Determine the [X, Y] coordinate at the center of the cell enclosing the given text.  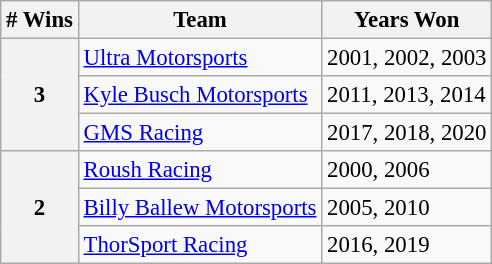
ThorSport Racing [200, 245]
2 [40, 208]
2005, 2010 [407, 208]
3 [40, 96]
2017, 2018, 2020 [407, 133]
Years Won [407, 20]
Kyle Busch Motorsports [200, 95]
2011, 2013, 2014 [407, 95]
Billy Ballew Motorsports [200, 208]
# Wins [40, 20]
GMS Racing [200, 133]
2000, 2006 [407, 170]
Team [200, 20]
Ultra Motorsports [200, 58]
2001, 2002, 2003 [407, 58]
2016, 2019 [407, 245]
Roush Racing [200, 170]
